Output the (x, y) coordinate of the center of the cell containing the given text.  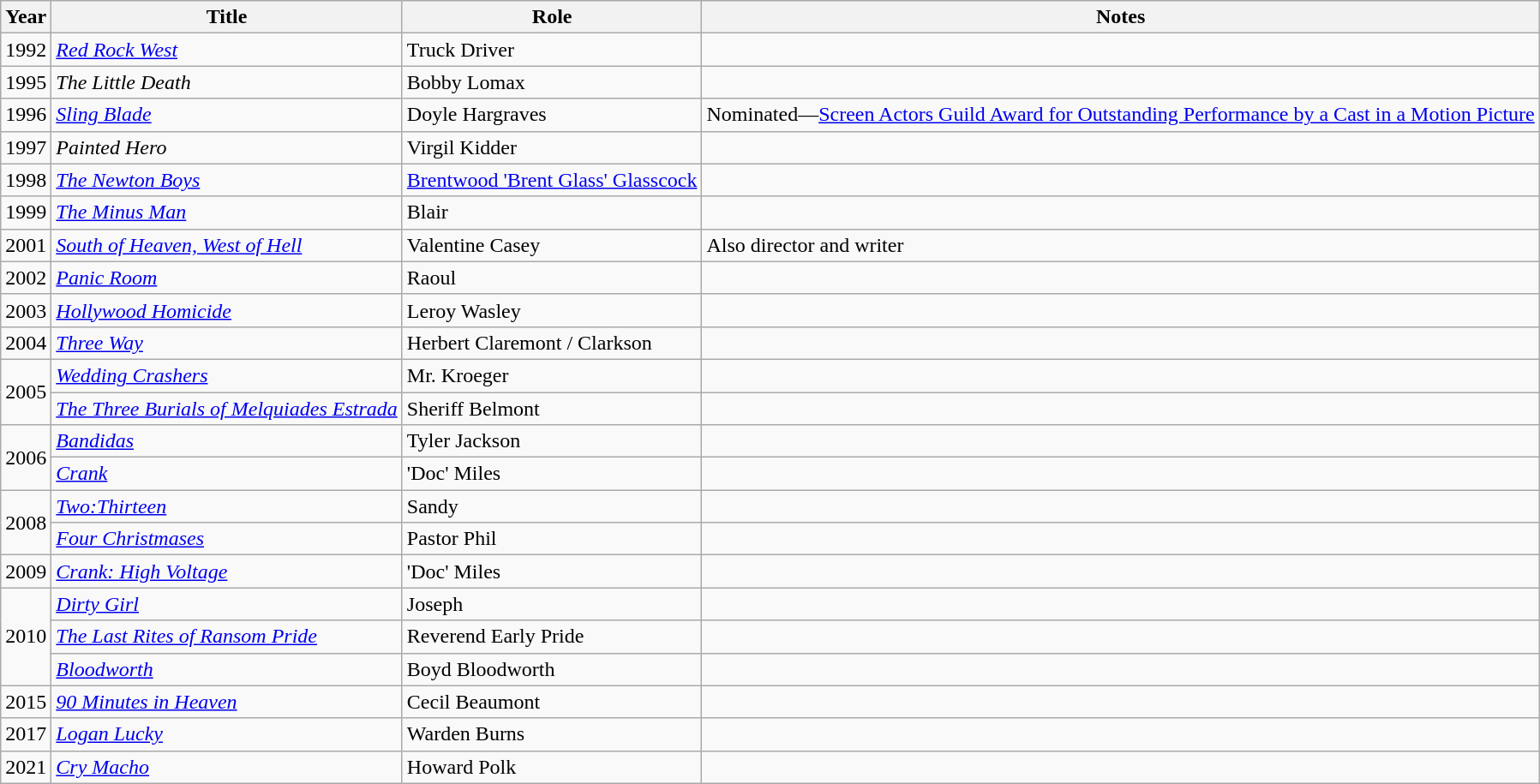
The Newton Boys (227, 180)
2006 (26, 458)
2008 (26, 523)
1999 (26, 212)
The Three Burials of Melquiades Estrada (227, 409)
Virgil Kidder (552, 147)
South of Heaven, West of Hell (227, 245)
Herbert Claremont / Clarkson (552, 343)
Three Way (227, 343)
Bobby Lomax (552, 82)
Howard Polk (552, 767)
Role (552, 17)
Logan Lucky (227, 734)
Reverend Early Pride (552, 637)
Tyler Jackson (552, 441)
2010 (26, 637)
Pastor Phil (552, 539)
Painted Hero (227, 147)
1996 (26, 115)
Dirty Girl (227, 604)
Blair (552, 212)
Doyle Hargraves (552, 115)
The Last Rites of Ransom Pride (227, 637)
2003 (26, 310)
Warden Burns (552, 734)
The Minus Man (227, 212)
Year (26, 17)
2002 (26, 278)
Brentwood 'Brent Glass' Glasscock (552, 180)
Crank: High Voltage (227, 572)
2009 (26, 572)
2015 (26, 702)
Notes (1121, 17)
Raoul (552, 278)
Title (227, 17)
Nominated—Screen Actors Guild Award for Outstanding Performance by a Cast in a Motion Picture (1121, 115)
Cry Macho (227, 767)
1998 (26, 180)
Two:Thirteen (227, 506)
2017 (26, 734)
Bloodworth (227, 669)
2004 (26, 343)
Sheriff Belmont (552, 409)
Bandidas (227, 441)
2005 (26, 392)
Joseph (552, 604)
90 Minutes in Heaven (227, 702)
1995 (26, 82)
Boyd Bloodworth (552, 669)
Four Christmases (227, 539)
Panic Room (227, 278)
Leroy Wasley (552, 310)
Wedding Crashers (227, 375)
1992 (26, 50)
The Little Death (227, 82)
2021 (26, 767)
Cecil Beaumont (552, 702)
Crank (227, 474)
2001 (26, 245)
Sling Blade (227, 115)
Sandy (552, 506)
Valentine Casey (552, 245)
Mr. Kroeger (552, 375)
Red Rock West (227, 50)
Truck Driver (552, 50)
1997 (26, 147)
Hollywood Homicide (227, 310)
Also director and writer (1121, 245)
